Identify which cell holds the provided text, then report its [X, Y] central coordinate. 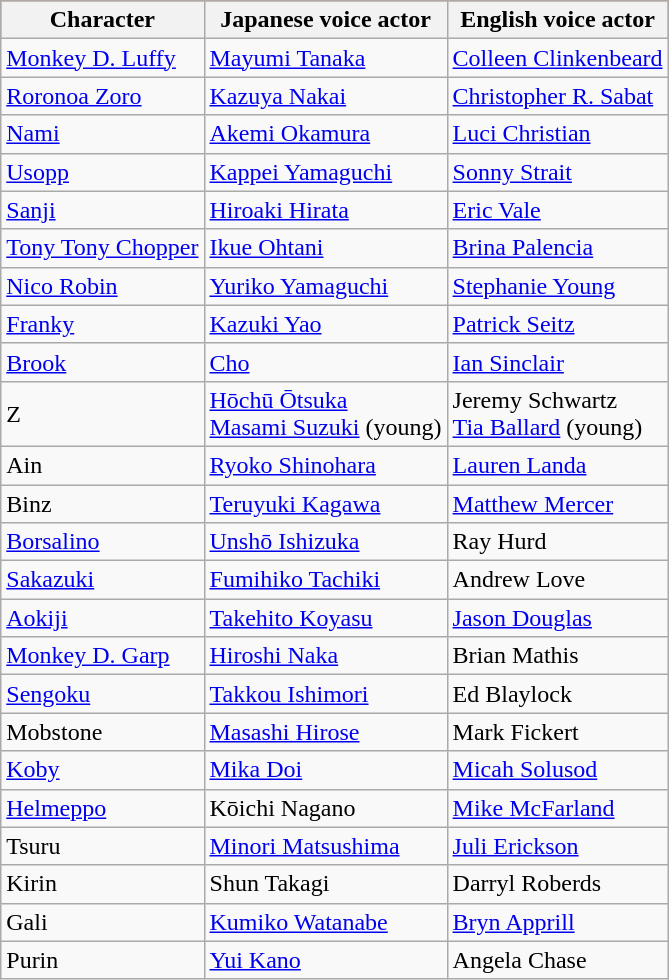
Colleen Clinkenbeard [558, 58]
Franky [102, 324]
Sonny Strait [558, 172]
Juli Erickson [558, 846]
Mika Doi [326, 770]
Nico Robin [102, 286]
Stephanie Young [558, 286]
Matthew Mercer [558, 503]
Angela Chase [558, 960]
Kazuya Nakai [326, 96]
English voice actor [558, 20]
Mayumi Tanaka [326, 58]
Jeremy Schwartz Tia Ballard (young) [558, 414]
Sengoku [102, 694]
Hōchū ŌtsukaMasami Suzuki (young) [326, 414]
Nami [102, 134]
Aokiji [102, 618]
Eric Vale [558, 210]
Borsalino [102, 542]
Christopher R. Sabat [558, 96]
Koby [102, 770]
Roronoa Zoro [102, 96]
Gali [102, 922]
Kazuki Yao [326, 324]
Ikue Ohtani [326, 248]
Monkey D. Garp [102, 656]
Sanji [102, 210]
Brina Palencia [558, 248]
Shun Takagi [326, 884]
Micah Solusod [558, 770]
Usopp [102, 172]
Hiroshi Naka [326, 656]
Character [102, 20]
Ed Blaylock [558, 694]
Unshō Ishizuka [326, 542]
Ryoko Shinohara [326, 465]
Kumiko Watanabe [326, 922]
Minori Matsushima [326, 846]
Yui Kano [326, 960]
Jason Douglas [558, 618]
Ray Hurd [558, 542]
Takkou Ishimori [326, 694]
Andrew Love [558, 580]
Helmeppo [102, 808]
Teruyuki Kagawa [326, 503]
Mark Fickert [558, 732]
Yuriko Yamaguchi [326, 286]
Kappei Yamaguchi [326, 172]
Sakazuki [102, 580]
Hiroaki Hirata [326, 210]
Patrick Seitz [558, 324]
Mobstone [102, 732]
Lauren Landa [558, 465]
Tsuru [102, 846]
Fumihiko Tachiki [326, 580]
Z [102, 414]
Ian Sinclair [558, 362]
Masashi Hirose [326, 732]
Brian Mathis [558, 656]
Luci Christian [558, 134]
Binz [102, 503]
Kirin [102, 884]
Darryl Roberds [558, 884]
Kōichi Nagano [326, 808]
Cho [326, 362]
Monkey D. Luffy [102, 58]
Ain [102, 465]
Bryn Apprill [558, 922]
Brook [102, 362]
Mike McFarland [558, 808]
Tony Tony Chopper [102, 248]
Purin [102, 960]
Japanese voice actor [326, 20]
Takehito Koyasu [326, 618]
Akemi Okamura [326, 134]
